Find where the given text appears and provide that cell's center as [x, y] coordinate. 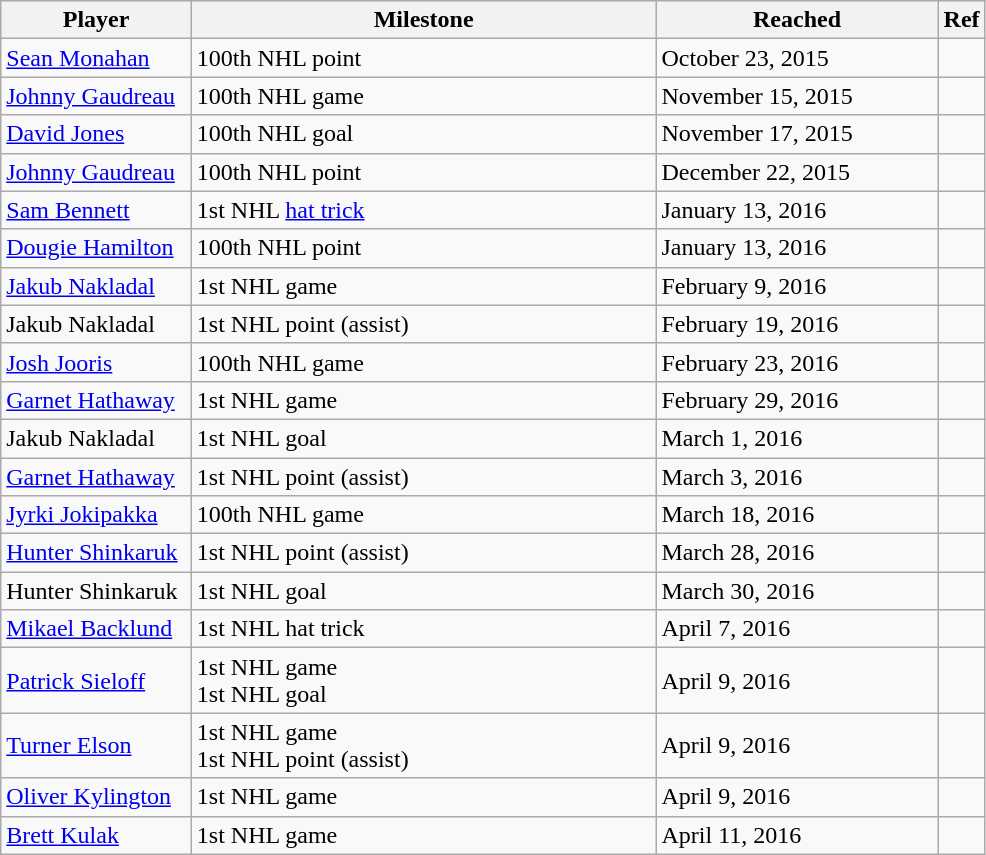
Oliver Kylington [96, 797]
February 23, 2016 [797, 362]
1st NHL game1st NHL point (assist) [424, 746]
March 30, 2016 [797, 591]
Sam Bennett [96, 210]
Sean Monahan [96, 58]
February 9, 2016 [797, 286]
1st NHL game1st NHL goal [424, 680]
Turner Elson [96, 746]
100th NHL goal [424, 134]
April 11, 2016 [797, 835]
Brett Kulak [96, 835]
Patrick Sieloff [96, 680]
Jyrki Jokipakka [96, 515]
March 1, 2016 [797, 438]
Mikael Backlund [96, 629]
Reached [797, 20]
Josh Jooris [96, 362]
Player [96, 20]
Milestone [424, 20]
March 28, 2016 [797, 553]
November 15, 2015 [797, 96]
October 23, 2015 [797, 58]
March 3, 2016 [797, 477]
March 18, 2016 [797, 515]
David Jones [96, 134]
February 29, 2016 [797, 400]
December 22, 2015 [797, 172]
April 7, 2016 [797, 629]
November 17, 2015 [797, 134]
Dougie Hamilton [96, 248]
Ref [962, 20]
February 19, 2016 [797, 324]
